Identify which cell holds the provided text, then report its [x, y] central coordinate. 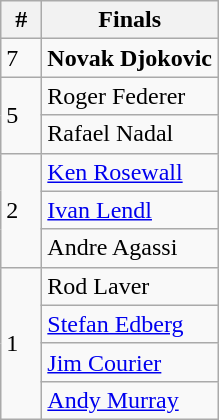
Ken Rosewall [130, 172]
Finals [130, 20]
2 [22, 210]
7 [22, 58]
1 [22, 343]
Roger Federer [130, 96]
Stefan Edberg [130, 324]
5 [22, 115]
Ivan Lendl [130, 210]
Andre Agassi [130, 248]
Rafael Nadal [130, 134]
Andy Murray [130, 400]
Novak Djokovic [130, 58]
Rod Laver [130, 286]
# [22, 20]
Jim Courier [130, 362]
